Capture the cell that displays the provided text and extract its (x, y) central coordinate. 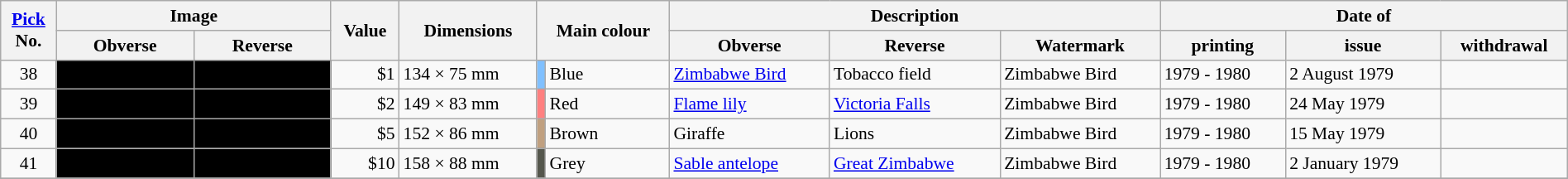
issue (1363, 46)
Main colour (603, 30)
Flame lily (749, 104)
Image (194, 16)
39 (28, 104)
Grey (607, 163)
24 May 1979 (1363, 104)
Victoria Falls (915, 104)
Brown (607, 134)
$5 (365, 134)
Tobacco field (915, 75)
149 × 83 mm (468, 104)
158 × 88 mm (468, 163)
PickNo. (28, 30)
Value (365, 30)
$2 (365, 104)
Sable antelope (749, 163)
Description (915, 16)
152 × 86 mm (468, 134)
15 May 1979 (1363, 134)
Lions (915, 134)
38 (28, 75)
Watermark (1080, 46)
Dimensions (468, 30)
Great Zimbabwe (915, 163)
printing (1222, 46)
Blue (607, 75)
$10 (365, 163)
40 (28, 134)
2 January 1979 (1363, 163)
$1 (365, 75)
Date of (1365, 16)
41 (28, 163)
withdrawal (1503, 46)
Giraffe (749, 134)
2 August 1979 (1363, 75)
Red (607, 104)
134 × 75 mm (468, 75)
